Detect which cell encompasses the target text, then output its [x, y] center coordinate. 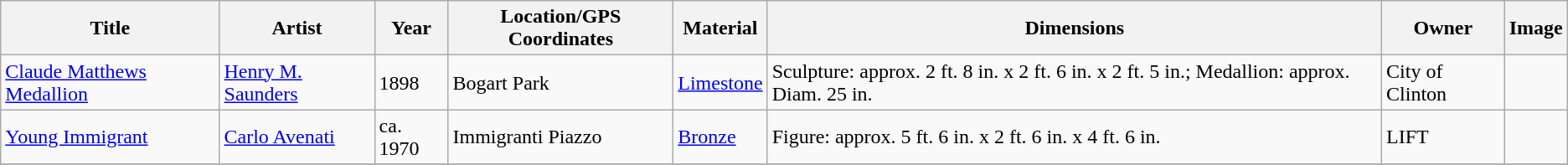
Carlo Avenati [297, 137]
Figure: approx. 5 ft. 6 in. x 2 ft. 6 in. x 4 ft. 6 in. [1074, 137]
Owner [1444, 28]
Title [111, 28]
Henry M. Saunders [297, 82]
Young Immigrant [111, 137]
City of Clinton [1444, 82]
Immigranti Piazzo [561, 137]
Bogart Park [561, 82]
Artist [297, 28]
Material [720, 28]
ca. 1970 [411, 137]
Limestone [720, 82]
Location/GPS Coordinates [561, 28]
Bronze [720, 137]
Claude Matthews Medallion [111, 82]
Dimensions [1074, 28]
Sculpture: approx. 2 ft. 8 in. x 2 ft. 6 in. x 2 ft. 5 in.; Medallion: approx. Diam. 25 in. [1074, 82]
LIFT [1444, 137]
Image [1536, 28]
Year [411, 28]
1898 [411, 82]
